Find where the given text appears and provide that cell's center as (X, Y) coordinate. 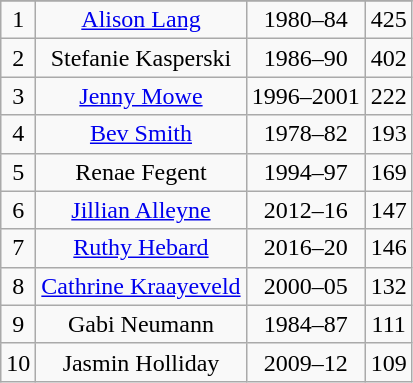
6 (18, 210)
10 (18, 362)
193 (388, 134)
2009–12 (306, 362)
425 (388, 20)
Renae Fegent (141, 172)
Jillian Alleyne (141, 210)
1980–84 (306, 20)
Cathrine Kraayeveld (141, 286)
1994–97 (306, 172)
2 (18, 58)
2000–05 (306, 286)
8 (18, 286)
1 (18, 20)
1996–2001 (306, 96)
Jasmin Holliday (141, 362)
3 (18, 96)
9 (18, 324)
4 (18, 134)
132 (388, 286)
Bev Smith (141, 134)
2012–16 (306, 210)
111 (388, 324)
169 (388, 172)
109 (388, 362)
Jenny Mowe (141, 96)
7 (18, 248)
Ruthy Hebard (141, 248)
402 (388, 58)
1984–87 (306, 324)
1986–90 (306, 58)
1978–82 (306, 134)
5 (18, 172)
146 (388, 248)
Stefanie Kasperski (141, 58)
147 (388, 210)
2016–20 (306, 248)
Alison Lang (141, 20)
Gabi Neumann (141, 324)
222 (388, 96)
